Locate the cell with the specified text and output its [X, Y] center coordinate. 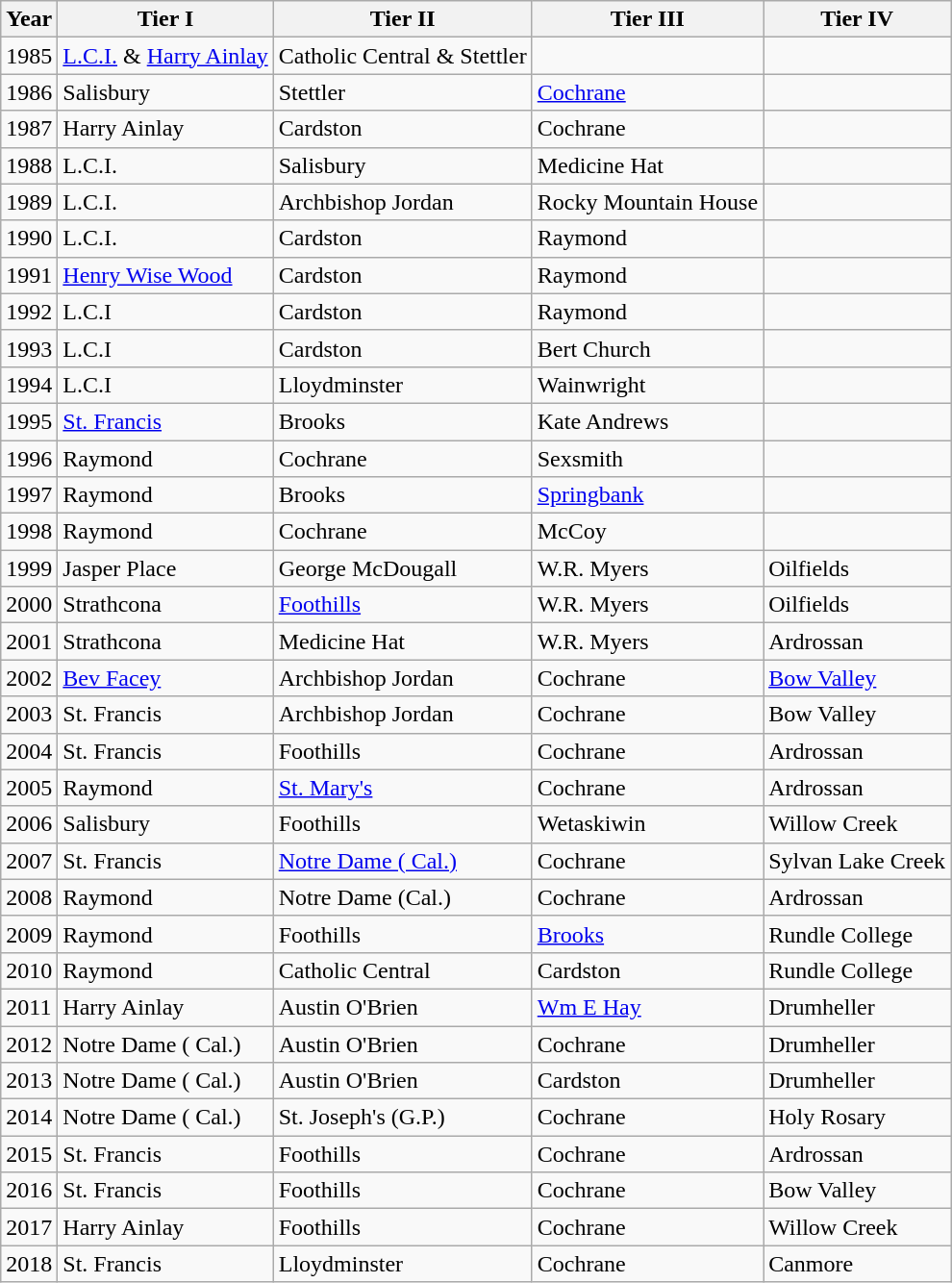
2012 [29, 1044]
St. Joseph's (G.P.) [402, 1118]
2014 [29, 1118]
Notre Dame (Cal.) [402, 897]
2007 [29, 861]
Catholic Central [402, 970]
1997 [29, 495]
Tier I [165, 19]
2013 [29, 1081]
Sylvan Lake Creek [858, 861]
1998 [29, 532]
1999 [29, 568]
2015 [29, 1154]
Wetaskiwin [647, 824]
Canmore [858, 1264]
1988 [29, 165]
Wm E Hay [647, 1007]
2002 [29, 678]
1989 [29, 202]
St. Mary's [402, 788]
Tier II [402, 19]
1990 [29, 239]
Tier IV [858, 19]
Sexsmith [647, 459]
2018 [29, 1264]
L.C.I. & Harry Ainlay [165, 56]
Henry Wise Wood [165, 275]
Kate Andrews [647, 421]
1985 [29, 56]
Stettler [402, 92]
Catholic Central & Stettler [402, 56]
2009 [29, 934]
2003 [29, 715]
Wainwright [647, 385]
2005 [29, 788]
1987 [29, 129]
2001 [29, 641]
George McDougall [402, 568]
McCoy [647, 532]
1995 [29, 421]
1994 [29, 385]
2004 [29, 751]
2011 [29, 1007]
1996 [29, 459]
1992 [29, 312]
2000 [29, 605]
2008 [29, 897]
Holy Rosary [858, 1118]
2006 [29, 824]
Year [29, 19]
Bert Church [647, 348]
1991 [29, 275]
Bev Facey [165, 678]
Springbank [647, 495]
Rocky Mountain House [647, 202]
Tier III [647, 19]
Jasper Place [165, 568]
1993 [29, 348]
2017 [29, 1227]
2016 [29, 1191]
1986 [29, 92]
2010 [29, 970]
